For the text-containing cell, return its midpoint in [X, Y] coordinate format. 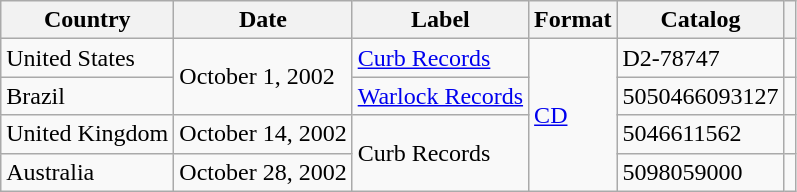
5098059000 [700, 172]
October 28, 2002 [263, 172]
United Kingdom [88, 134]
CD [573, 115]
D2-78747 [700, 58]
Country [88, 20]
Date [263, 20]
Warlock Records [440, 96]
United States [88, 58]
Format [573, 20]
Catalog [700, 20]
October 1, 2002 [263, 77]
Brazil [88, 96]
October 14, 2002 [263, 134]
5050466093127 [700, 96]
Australia [88, 172]
5046611562 [700, 134]
Label [440, 20]
